Determine the [x, y] coordinate at the center of the cell enclosing the given text.  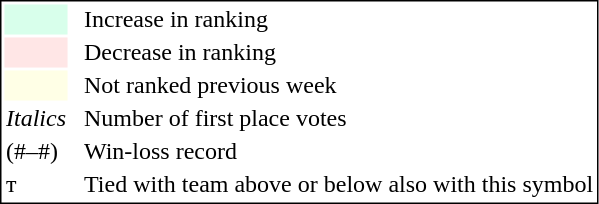
Number of first place votes [338, 119]
Italics [36, 119]
(#–#) [36, 151]
Decrease in ranking [338, 53]
Increase in ranking [338, 19]
т [36, 185]
Tied with team above or below also with this symbol [338, 185]
Win-loss record [338, 151]
Not ranked previous week [338, 85]
